Capture the cell that displays the provided text and extract its [X, Y] central coordinate. 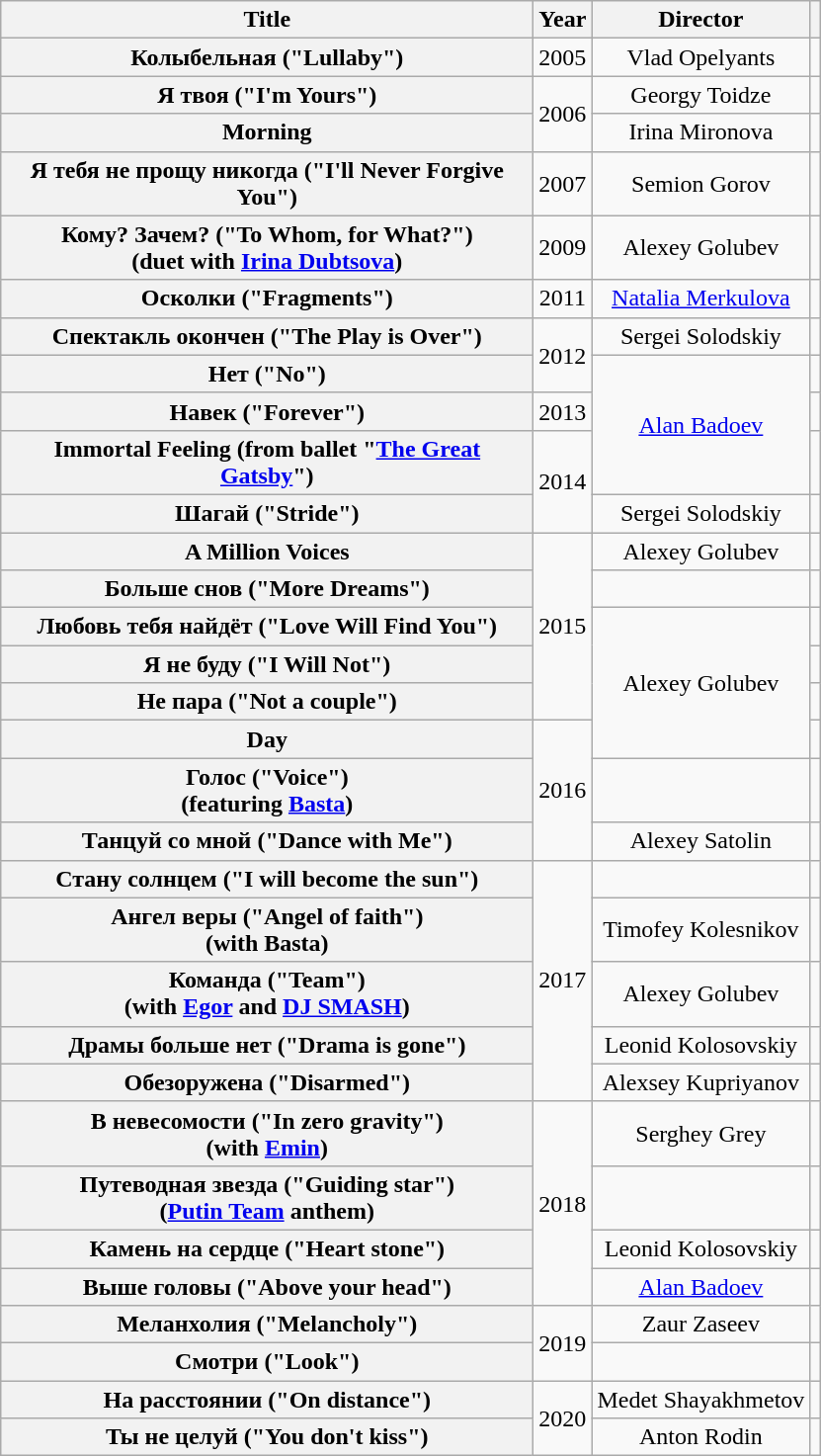
Я не буду ("I Will Not") [267, 664]
На расстоянии ("On distance") [267, 1400]
2013 [563, 411]
Timofey Kolesnikov [701, 929]
Спектакль окончен ("The Play is Over") [267, 336]
2018 [563, 1203]
Serghey Grey [701, 1133]
Ты не целуй ("You don't kiss") [267, 1437]
Шагай ("Stride") [267, 513]
Кому? Зачем? ("To Whom, for What?")(duet with Irina Dubtsova) [267, 247]
Нет ("No") [267, 374]
Я тебя не прощу никогда ("I'll Never Forgive You") [267, 184]
Колыбельная ("Lullaby") [267, 57]
Выше головы ("Above your head") [267, 1286]
Смотри ("Look") [267, 1362]
Anton Rodin [701, 1437]
2007 [563, 184]
Semion Gorov [701, 184]
Georgy Toidze [701, 95]
Стану солнцем ("I will become the sun") [267, 879]
Title [267, 20]
2011 [563, 299]
Танцуй со мной ("Dance with Me") [267, 841]
2019 [563, 1343]
Day [267, 739]
2005 [563, 57]
Навек ("Forever") [267, 411]
Больше снов ("More Dreams") [267, 589]
Immortal Feeling (from ballet "The Great Gatsby") [267, 463]
Year [563, 20]
2014 [563, 480]
Ангел веры ("Angel of faith")(with Basta) [267, 929]
Камень на сердце ("Heart stone") [267, 1248]
Morning [267, 132]
Zaur Zaseev [701, 1325]
Голос ("Voice")(featuring Basta) [267, 791]
Director [701, 20]
Medet Shayakhmetov [701, 1400]
2017 [563, 981]
2016 [563, 791]
Alexey Satolin [701, 841]
Осколки ("Fragments") [267, 299]
Irina Mironova [701, 132]
Команда ("Team")(with Egor and DJ SMASH) [267, 994]
2020 [563, 1418]
2015 [563, 626]
2006 [563, 114]
Не пара ("Not a couple") [267, 702]
В невесомости ("In zero gravity")(with Emin) [267, 1133]
Я твоя ("I'm Yours") [267, 95]
Путеводная звезда ("Guiding star")(Putin Team anthem) [267, 1198]
Любовь тебя найдёт ("Love Will Find You") [267, 627]
Драмы больше нет ("Drama is gone") [267, 1045]
2009 [563, 247]
2012 [563, 355]
Меланхолия ("Melancholy") [267, 1325]
Alexsey Kupriyanov [701, 1082]
Natalia Merkulova [701, 299]
Обезоружена ("Disarmed") [267, 1082]
Vlad Opelyants [701, 57]
A Million Voices [267, 551]
